Capture the cell that displays the provided text and extract its (X, Y) central coordinate. 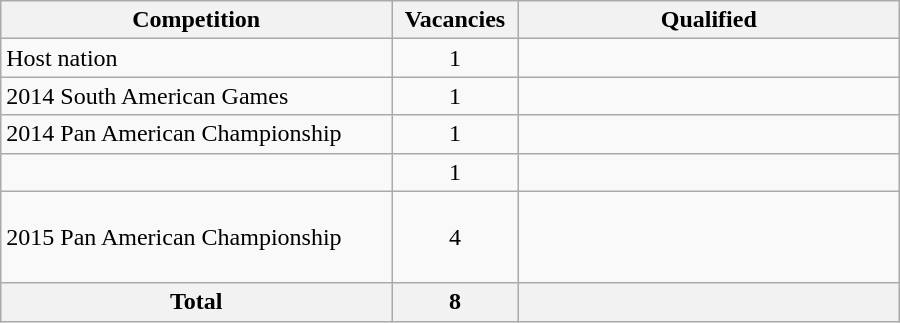
Host nation (196, 58)
2014 Pan American Championship (196, 134)
2015 Pan American Championship (196, 237)
Competition (196, 20)
4 (456, 237)
Qualified (708, 20)
2014 South American Games (196, 96)
Vacancies (456, 20)
Total (196, 302)
8 (456, 302)
